From the cell containing the given text, extract its center point as (X, Y) coordinate. 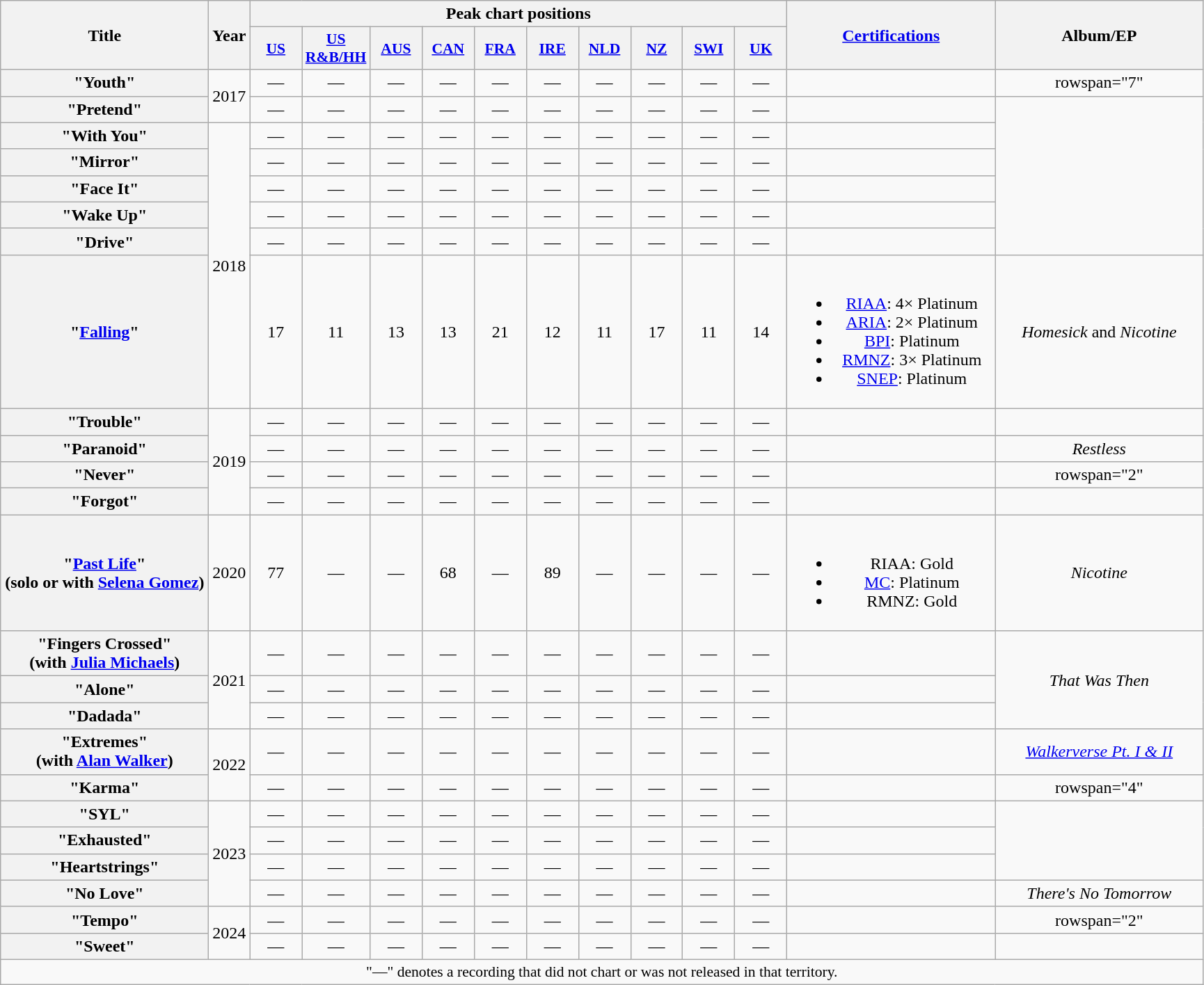
"Falling" (104, 331)
"No Love" (104, 893)
"Youth" (104, 83)
89 (553, 573)
21 (500, 331)
2021 (230, 680)
2018 (230, 266)
Homesick and Nicotine (1100, 331)
Nicotine (1100, 573)
"Never" (104, 475)
"Trouble" (104, 422)
"Face It" (104, 189)
Walkerverse Pt. I & II (1100, 751)
"Mirror" (104, 162)
"Dadada" (104, 716)
SWI (708, 49)
AUS (395, 49)
IRE (553, 49)
12 (553, 331)
"Wake Up" (104, 215)
"With You" (104, 136)
77 (276, 573)
"Tempo" (104, 920)
"Drive" (104, 241)
"Pretend" (104, 109)
2023 (230, 854)
14 (761, 331)
Peak chart positions (518, 14)
US (276, 49)
FRA (500, 49)
"Alone" (104, 689)
"Exhausted" (104, 840)
CAN (448, 49)
RIAA: GoldMC: PlatinumRMNZ: Gold (891, 573)
RIAA: 4× PlatinumARIA: 2× PlatinumBPI: PlatinumRMNZ: 3× PlatinumSNEP: Platinum (891, 331)
Title (104, 35)
68 (448, 573)
"Paranoid" (104, 449)
"Heartstrings" (104, 867)
"—" denotes a recording that did not chart or was not released in that territory. (602, 972)
Restless (1100, 449)
USR&B/HH (336, 49)
"Sweet" (104, 946)
There's No Tomorrow (1100, 893)
Year (230, 35)
2020 (230, 573)
"Karma" (104, 787)
"Fingers Crossed"(with Julia Michaels) (104, 654)
"Extremes"(with Alan Walker) (104, 751)
"Past Life"(solo or with Selena Gomez) (104, 573)
NZ (657, 49)
Album/EP (1100, 35)
UK (761, 49)
rowspan="7" (1100, 83)
2019 (230, 461)
2024 (230, 933)
"SYL" (104, 814)
2022 (230, 765)
That Was Then (1100, 680)
NLD (604, 49)
rowspan="4" (1100, 787)
Certifications (891, 35)
2017 (230, 96)
"Forgot" (104, 502)
